Find where the given text appears and provide that cell's center as [x, y] coordinate. 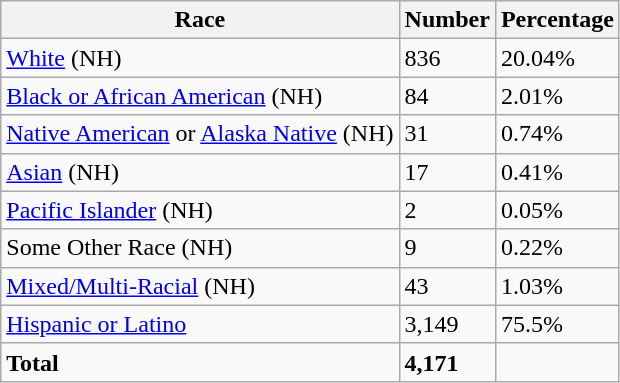
84 [447, 96]
43 [447, 286]
0.05% [557, 210]
20.04% [557, 58]
2.01% [557, 96]
Black or African American (NH) [200, 96]
Percentage [557, 20]
9 [447, 248]
75.5% [557, 324]
3,149 [447, 324]
0.74% [557, 134]
Hispanic or Latino [200, 324]
Asian (NH) [200, 172]
4,171 [447, 362]
0.41% [557, 172]
0.22% [557, 248]
836 [447, 58]
Number [447, 20]
17 [447, 172]
Race [200, 20]
Some Other Race (NH) [200, 248]
Total [200, 362]
2 [447, 210]
31 [447, 134]
1.03% [557, 286]
Mixed/Multi-Racial (NH) [200, 286]
Pacific Islander (NH) [200, 210]
White (NH) [200, 58]
Native American or Alaska Native (NH) [200, 134]
